Return (X, Y) of the center of cell containing provided text 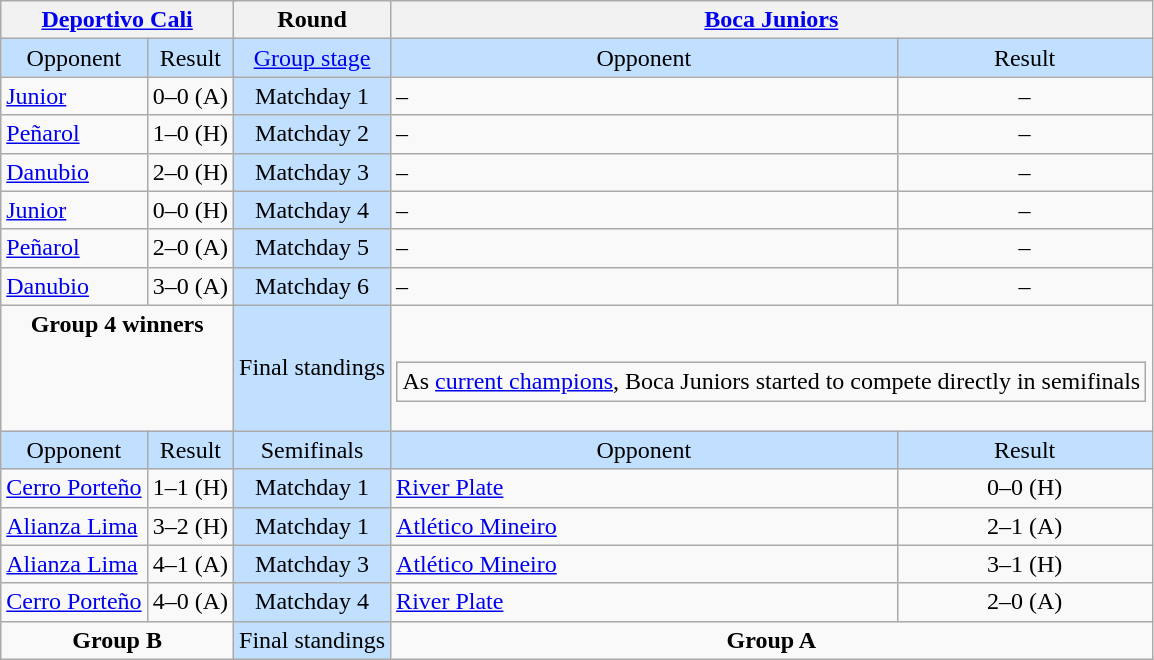
2–1 (A) (1024, 526)
4–0 (A) (190, 602)
Matchday 2 (312, 134)
1–1 (H) (190, 488)
Group A (772, 640)
3–0 (A) (190, 286)
Round (312, 20)
Group 4 winners (118, 368)
Boca Juniors (772, 20)
Matchday 5 (312, 248)
3–1 (H) (1024, 564)
Semifinals (312, 450)
3–2 (H) (190, 526)
Matchday 6 (312, 286)
4–1 (A) (190, 564)
Group B (118, 640)
0–0 (A) (190, 96)
Group stage (312, 58)
2–0 (H) (190, 172)
Deportivo Cali (118, 20)
1–0 (H) (190, 134)
